Provide the [X, Y] coordinate of the cell's center where the given text is located.  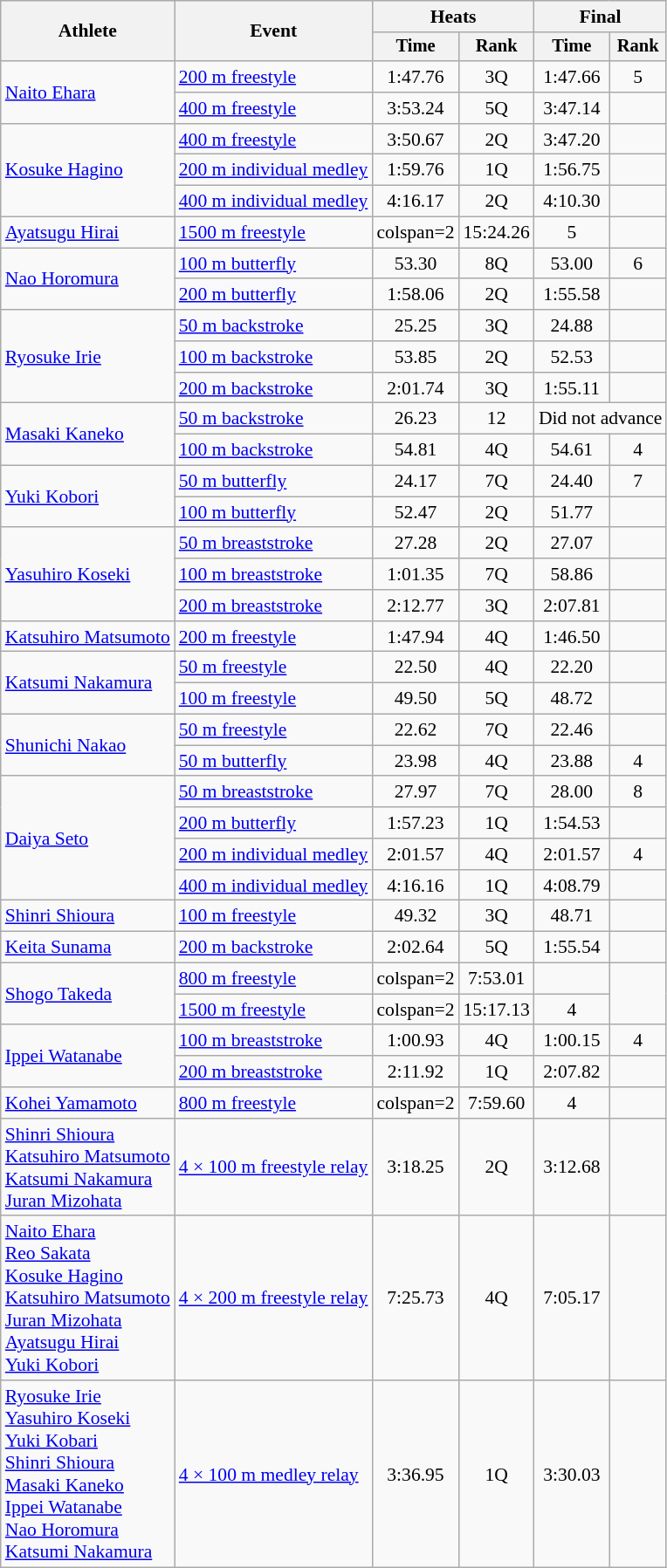
48.71 [572, 916]
1:55.11 [572, 388]
54.81 [416, 450]
22.62 [416, 730]
51.77 [572, 512]
4 × 100 m freestyle relay [274, 1167]
1:54.53 [572, 823]
Shinri ShiouraKatsuhiro MatsumotoKatsumi NakamuraJuran Mizohata [87, 1167]
22.46 [572, 730]
Ryosuke Irie [87, 356]
1:56.75 [572, 170]
8 [638, 792]
7:53.01 [497, 979]
1:47.76 [416, 77]
7:05.17 [572, 1298]
3:47.14 [572, 108]
7:59.60 [497, 1103]
Shunichi Nakao [87, 745]
Katsuhiro Matsumoto [87, 637]
58.86 [572, 574]
1:55.54 [572, 948]
4:10.30 [572, 202]
25.25 [416, 325]
3:47.20 [572, 140]
3:50.67 [416, 140]
Naito Ehara [87, 92]
1:47.94 [416, 637]
4:08.79 [572, 886]
3:12.68 [572, 1167]
Masaki Kaneko [87, 435]
49.50 [416, 699]
4 × 100 m medley relay [274, 1474]
1:47.66 [572, 77]
Kohei Yamamoto [87, 1103]
Kosuke Hagino [87, 171]
Shogo Takeda [87, 995]
2:01.74 [416, 388]
6 [638, 264]
Event [274, 31]
27.28 [416, 544]
1:57.23 [416, 823]
22.50 [416, 668]
53.85 [416, 357]
Naito EharaReo SakataKosuke HaginoKatsuhiro MatsumotoJuran MizohataAyatsugu HiraiYuki Kobori [87, 1298]
12 [497, 419]
2:07.81 [572, 606]
Nao Horomura [87, 279]
24.88 [572, 325]
4 × 200 m freestyle relay [274, 1298]
Keita Sunama [87, 948]
28.00 [572, 792]
Final [601, 17]
26.23 [416, 419]
7:25.73 [416, 1298]
Yasuhiro Koseki [87, 574]
22.20 [572, 668]
15:17.13 [497, 1010]
1:58.06 [416, 295]
1:55.58 [572, 295]
4:16.17 [416, 202]
3:36.95 [416, 1474]
49.32 [416, 916]
52.53 [572, 357]
Shinri Shioura [87, 916]
4:16.16 [416, 886]
1:46.50 [572, 637]
48.72 [572, 699]
2:11.92 [416, 1072]
1:00.93 [416, 1041]
Katsumi Nakamura [87, 682]
3:18.25 [416, 1167]
54.61 [572, 450]
2:07.82 [572, 1072]
3:30.03 [572, 1474]
Ayatsugu Hirai [87, 233]
1:01.35 [416, 574]
1:59.76 [416, 170]
3:53.24 [416, 108]
24.40 [572, 482]
15:24.26 [497, 233]
2:02.64 [416, 948]
Yuki Kobori [87, 497]
2:12.77 [416, 606]
7 [638, 482]
27.07 [572, 544]
23.88 [572, 761]
8Q [497, 264]
Daiya Seto [87, 839]
53.30 [416, 264]
Did not advance [601, 419]
Athlete [87, 31]
52.47 [416, 512]
23.98 [416, 761]
Heats [452, 17]
27.97 [416, 792]
24.17 [416, 482]
Ryosuke IrieYasuhiro KosekiYuki KobariShinri ShiouraMasaki KanekoIppei WatanabeNao HoromuraKatsumi Nakamura [87, 1474]
Ippei Watanabe [87, 1056]
1:00.15 [572, 1041]
53.00 [572, 264]
